Detect which cell encompasses the target text, then output its (x, y) center coordinate. 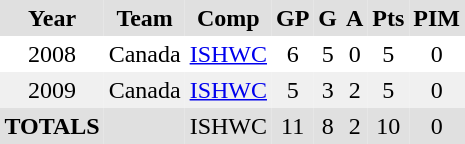
6 (292, 54)
GP (292, 18)
Pts (388, 18)
10 (388, 126)
3 (328, 90)
G (328, 18)
Team (144, 18)
Year (52, 18)
2008 (52, 54)
TOTALS (52, 126)
2009 (52, 90)
Comp (228, 18)
8 (328, 126)
A (354, 18)
11 (292, 126)
PIM (437, 18)
